Find where the given text appears and provide that cell's center as [x, y] coordinate. 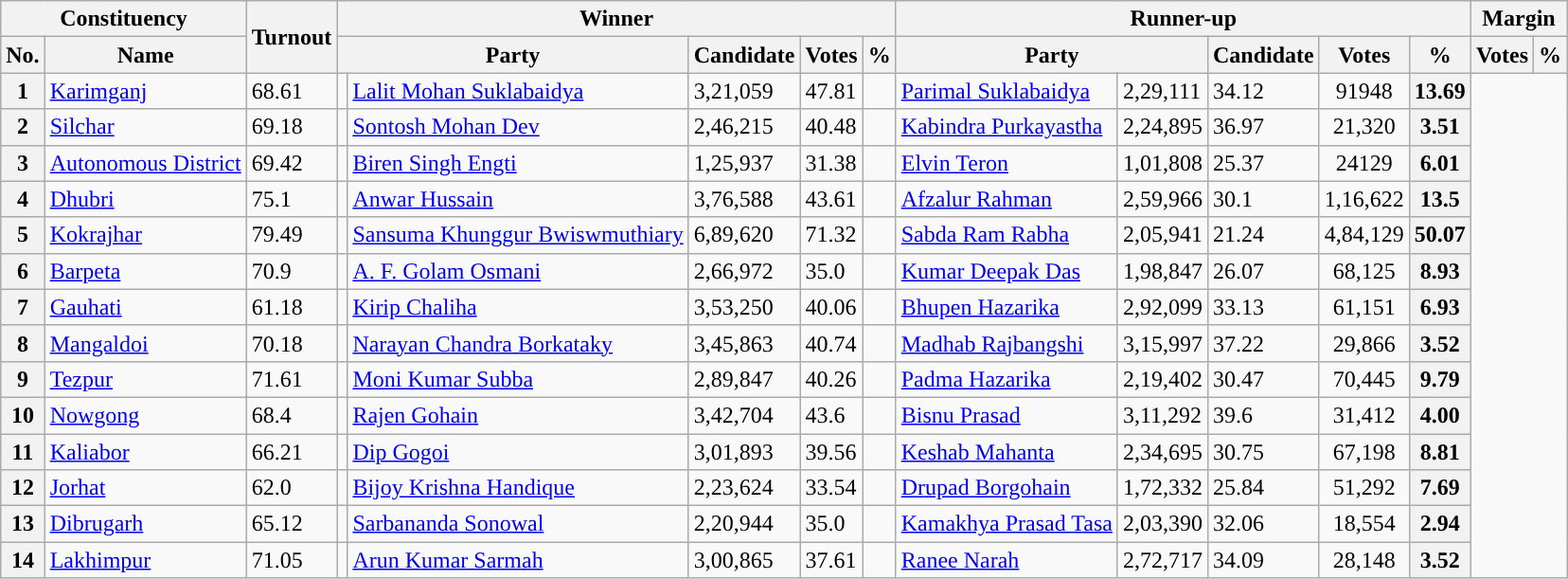
3,76,588 [744, 199]
Kabindra Purkayastha [1007, 127]
6.93 [1439, 307]
12 [23, 488]
68.61 [292, 91]
25.37 [1263, 163]
1,16,622 [1363, 199]
2,72,717 [1163, 560]
13.69 [1439, 91]
Sarbananda Sonowal [518, 524]
1,25,937 [744, 163]
24129 [1363, 163]
3,00,865 [744, 560]
Arun Kumar Sarmah [518, 560]
30.1 [1263, 199]
40.06 [831, 307]
8.93 [1439, 271]
29,866 [1363, 343]
66.21 [292, 452]
8.81 [1439, 452]
Narayan Chandra Borkataky [518, 343]
10 [23, 415]
71.61 [292, 379]
Biren Singh Engti [518, 163]
2,03,390 [1163, 524]
69.42 [292, 163]
68,125 [1363, 271]
Lakhimpur [146, 560]
2.94 [1439, 524]
Kumar Deepak Das [1007, 271]
40.26 [831, 379]
Sabda Ram Rabha [1007, 235]
2,66,972 [744, 271]
65.12 [292, 524]
30.47 [1263, 379]
31,412 [1363, 415]
Ranee Narah [1007, 560]
36.97 [1263, 127]
70.18 [292, 343]
Parimal Suklabaidya [1007, 91]
Turnout [292, 37]
Anwar Hussain [518, 199]
Karimganj [146, 91]
25.84 [1263, 488]
Kaliabor [146, 452]
71.32 [831, 235]
2,46,215 [744, 127]
34.12 [1263, 91]
8 [23, 343]
Bijoy Krishna Handique [518, 488]
Gauhati [146, 307]
40.74 [831, 343]
3,01,893 [744, 452]
2,23,624 [744, 488]
37.61 [831, 560]
4,84,129 [1363, 235]
Drupad Borgohain [1007, 488]
28,148 [1363, 560]
2,34,695 [1163, 452]
Dip Gogoi [518, 452]
9.79 [1439, 379]
Winner [616, 19]
7 [23, 307]
3,53,250 [744, 307]
2,59,966 [1163, 199]
Madhab Rajbangshi [1007, 343]
68.4 [292, 415]
A. F. Golam Osmani [518, 271]
34.09 [1263, 560]
2,20,944 [744, 524]
Silchar [146, 127]
Kamakhya Prasad Tasa [1007, 524]
13.5 [1439, 199]
1,01,808 [1163, 163]
51,292 [1363, 488]
5 [23, 235]
40.48 [831, 127]
6.01 [1439, 163]
21.24 [1263, 235]
Nowgong [146, 415]
Autonomous District [146, 163]
2 [23, 127]
11 [23, 452]
4 [23, 199]
75.1 [292, 199]
3,21,059 [744, 91]
No. [23, 55]
13 [23, 524]
3,15,997 [1163, 343]
Sansuma Khunggur Bwiswmuthiary [518, 235]
2,24,895 [1163, 127]
Constituency [123, 19]
70,445 [1363, 379]
3.51 [1439, 127]
Tezpur [146, 379]
43.6 [831, 415]
30.75 [1263, 452]
3,45,863 [744, 343]
91948 [1363, 91]
Dhubri [146, 199]
Margin [1519, 19]
Lalit Mohan Suklabaidya [518, 91]
21,320 [1363, 127]
Bisnu Prasad [1007, 415]
3,11,292 [1163, 415]
Kirip Chaliha [518, 307]
26.07 [1263, 271]
31.38 [831, 163]
Kokrajhar [146, 235]
18,554 [1363, 524]
1 [23, 91]
Mangaldoi [146, 343]
Barpeta [146, 271]
Bhupen Hazarika [1007, 307]
61.18 [292, 307]
2,89,847 [744, 379]
43.61 [831, 199]
39.6 [1263, 415]
71.05 [292, 560]
70.9 [292, 271]
Name [146, 55]
Afzalur Rahman [1007, 199]
Elvin Teron [1007, 163]
Runner-up [1184, 19]
9 [23, 379]
47.81 [831, 91]
33.13 [1263, 307]
3,42,704 [744, 415]
1,98,847 [1163, 271]
3 [23, 163]
2,19,402 [1163, 379]
2,29,111 [1163, 91]
Padma Hazarika [1007, 379]
2,05,941 [1163, 235]
39.56 [831, 452]
6,89,620 [744, 235]
6 [23, 271]
67,198 [1363, 452]
Jorhat [146, 488]
1,72,332 [1163, 488]
61,151 [1363, 307]
37.22 [1263, 343]
79.49 [292, 235]
32.06 [1263, 524]
Keshab Mahanta [1007, 452]
Moni Kumar Subba [518, 379]
Dibrugarh [146, 524]
2,92,099 [1163, 307]
50.07 [1439, 235]
Sontosh Mohan Dev [518, 127]
69.18 [292, 127]
14 [23, 560]
33.54 [831, 488]
Rajen Gohain [518, 415]
62.0 [292, 488]
4.00 [1439, 415]
7.69 [1439, 488]
